Find where the given text appears and provide that cell's center as [X, Y] coordinate. 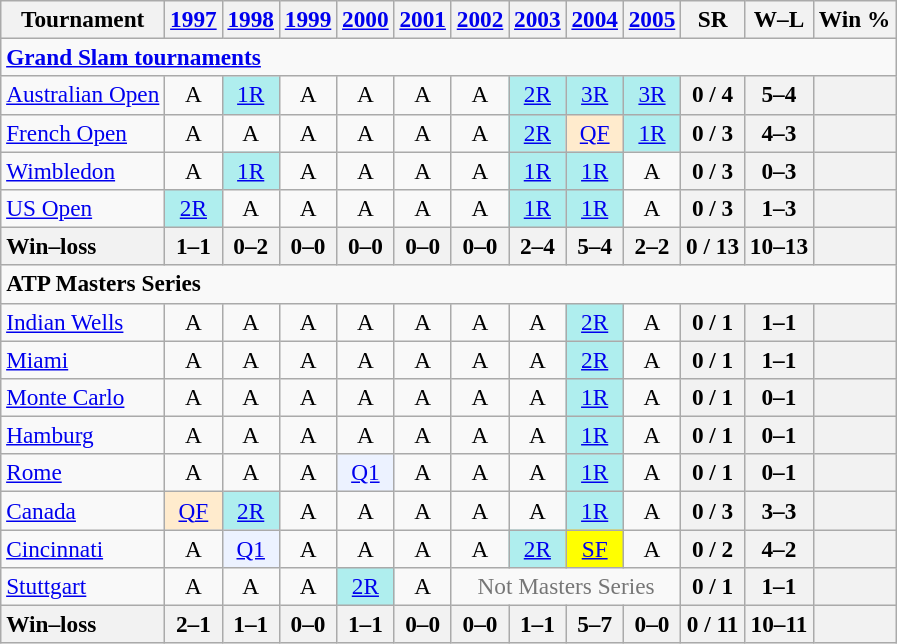
Grand Slam tournaments [448, 57]
1998 [250, 19]
0 / 2 [713, 548]
2–4 [538, 246]
SF [594, 548]
French Open [83, 133]
Tournament [83, 19]
10–13 [778, 246]
US Open [83, 208]
10–11 [778, 624]
Indian Wells [83, 322]
2003 [538, 19]
0–2 [250, 246]
Hamburg [83, 435]
0 / 11 [713, 624]
2–1 [194, 624]
5–7 [594, 624]
W–L [778, 19]
2004 [594, 19]
4–2 [778, 548]
Australian Open [83, 95]
Win % [854, 19]
SR [713, 19]
0 / 13 [713, 246]
0–3 [778, 170]
2001 [422, 19]
Monte Carlo [83, 397]
3–3 [778, 510]
Miami [83, 359]
Wimbledon [83, 170]
2005 [652, 19]
Not Masters Series [566, 586]
1999 [308, 19]
0 / 4 [713, 95]
1997 [194, 19]
2000 [366, 19]
Rome [83, 473]
2–2 [652, 246]
ATP Masters Series [448, 284]
Canada [83, 510]
1–3 [778, 208]
Cincinnati [83, 548]
Stuttgart [83, 586]
4–3 [778, 133]
2002 [480, 19]
